From the cell containing the given text, extract its center point as (x, y) coordinate. 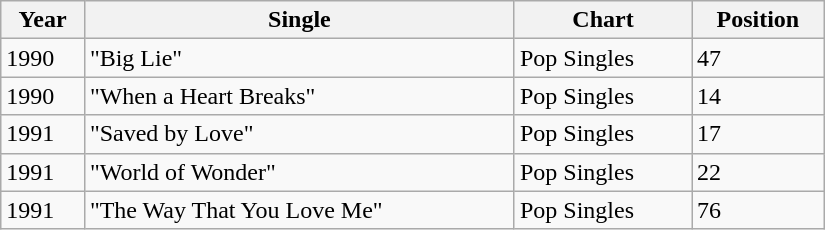
"When a Heart Breaks" (299, 96)
Chart (602, 20)
Position (758, 20)
22 (758, 172)
Year (43, 20)
17 (758, 134)
"Big Lie" (299, 58)
Single (299, 20)
"Saved by Love" (299, 134)
"World of Wonder" (299, 172)
47 (758, 58)
14 (758, 96)
76 (758, 210)
"The Way That You Love Me" (299, 210)
